Find where the given text appears and provide that cell's center as (X, Y) coordinate. 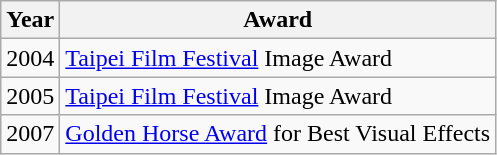
Year (30, 20)
2004 (30, 58)
2007 (30, 134)
2005 (30, 96)
Golden Horse Award for Best Visual Effects (278, 134)
Award (278, 20)
